Return (x, y) of the center of cell containing provided text 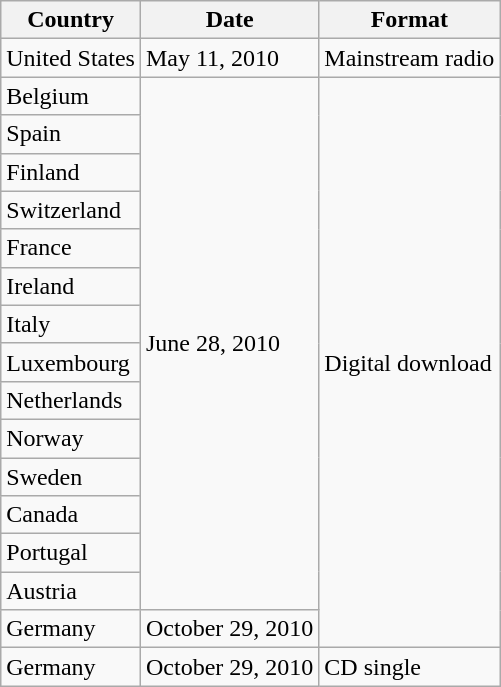
Belgium (71, 96)
Country (71, 20)
May 11, 2010 (229, 58)
CD single (410, 667)
Luxembourg (71, 362)
Italy (71, 324)
Spain (71, 134)
Ireland (71, 286)
Digital download (410, 362)
Sweden (71, 477)
Mainstream radio (410, 58)
United States (71, 58)
Netherlands (71, 400)
Date (229, 20)
Portugal (71, 553)
Canada (71, 515)
Switzerland (71, 210)
June 28, 2010 (229, 344)
Austria (71, 591)
France (71, 248)
Format (410, 20)
Finland (71, 172)
Norway (71, 438)
